Identify which cell holds the provided text, then report its (X, Y) central coordinate. 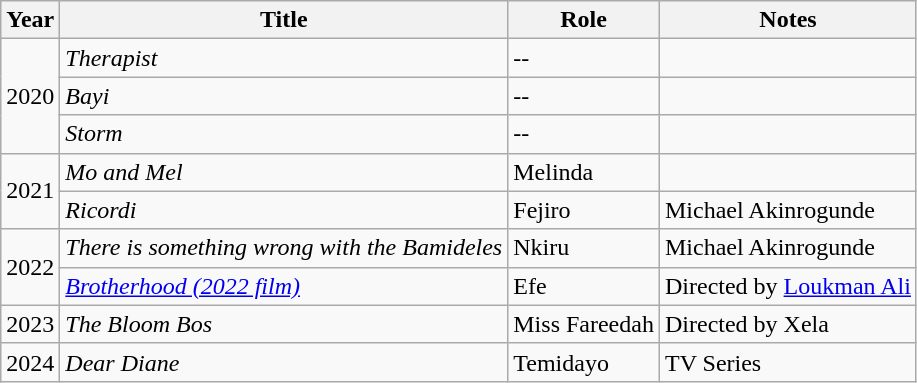
Storm (284, 134)
Directed by Loukman Ali (788, 286)
Mo and Mel (284, 172)
Ricordi (284, 210)
Dear Diane (284, 362)
2023 (30, 324)
Miss Fareedah (584, 324)
There is something wrong with the Bamideles (284, 248)
Nkiru (584, 248)
Brotherhood (2022 film) (284, 286)
Directed by Xela (788, 324)
Fejiro (584, 210)
Temidayo (584, 362)
Role (584, 20)
Notes (788, 20)
Title (284, 20)
Bayi (284, 96)
Therapist (284, 58)
2022 (30, 267)
TV Series (788, 362)
The Bloom Bos (284, 324)
2024 (30, 362)
2020 (30, 96)
2021 (30, 191)
Efe (584, 286)
Year (30, 20)
Melinda (584, 172)
